Locate the cell with the specified text and output its (X, Y) center coordinate. 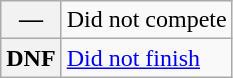
Did not finish (146, 58)
Did not compete (146, 20)
— (31, 20)
DNF (31, 58)
